Search for the cell housing the specified text and yield its (X, Y) center coordinate. 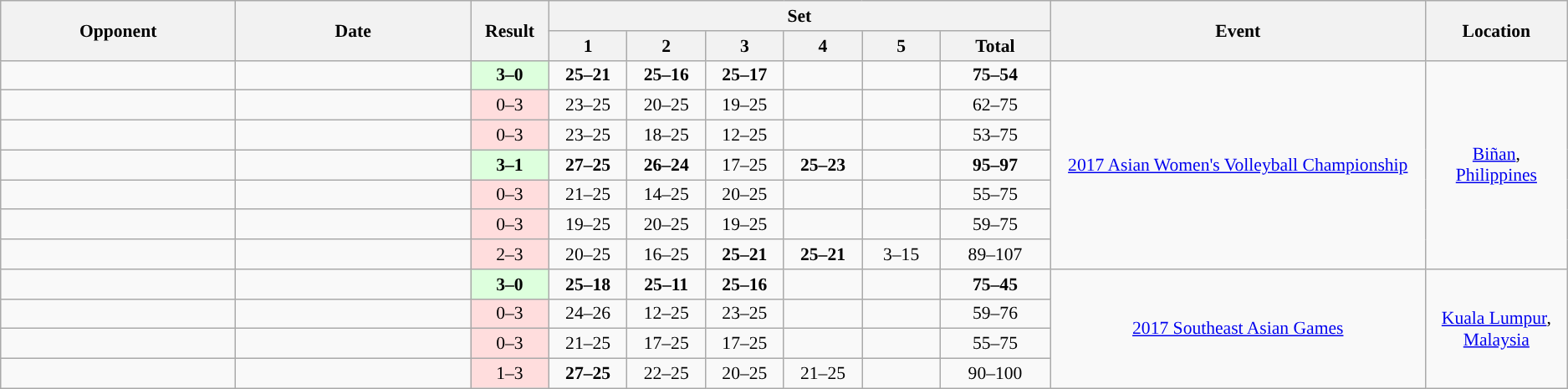
89–107 (995, 254)
Opponent (119, 30)
2 (667, 46)
26–24 (667, 165)
25–23 (823, 165)
62–75 (995, 105)
53–75 (995, 136)
75–45 (995, 284)
Location (1497, 30)
75–54 (995, 75)
Date (353, 30)
25–18 (588, 284)
Event (1239, 30)
25–17 (745, 75)
59–76 (995, 314)
3–1 (510, 165)
2017 Southeast Asian Games (1239, 329)
Total (995, 46)
14–25 (667, 195)
1–3 (510, 374)
18–25 (667, 136)
3–15 (901, 254)
5 (901, 46)
2–3 (510, 254)
16–25 (667, 254)
24–26 (588, 314)
Set (799, 16)
90–100 (995, 374)
22–25 (667, 374)
3 (745, 46)
Biñan, Philippines (1497, 164)
2017 Asian Women's Volleyball Championship (1239, 164)
4 (823, 46)
95–97 (995, 165)
Kuala Lumpur, Malaysia (1497, 329)
Result (510, 30)
25–11 (667, 284)
1 (588, 46)
59–75 (995, 225)
